From the cell containing the given text, extract its center point as [x, y] coordinate. 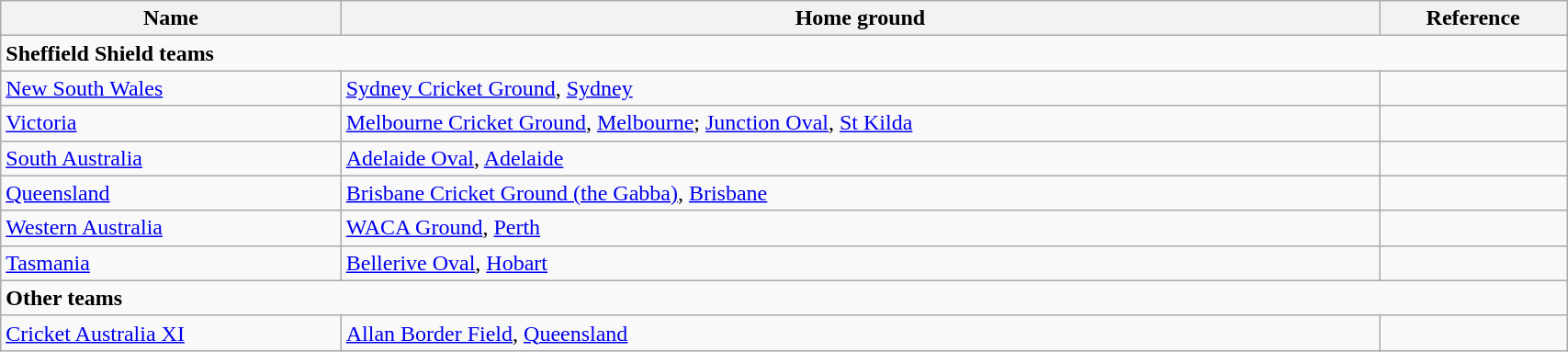
South Australia [171, 158]
Name [171, 18]
Western Australia [171, 228]
Melbourne Cricket Ground, Melbourne; Junction Oval, St Kilda [860, 123]
Tasmania [171, 263]
Adelaide Oval, Adelaide [860, 158]
Allan Border Field, Queensland [860, 333]
Cricket Australia XI [171, 333]
Sheffield Shield teams [784, 53]
New South Wales [171, 88]
Other teams [784, 298]
Sydney Cricket Ground, Sydney [860, 88]
Victoria [171, 123]
Reference [1473, 18]
Queensland [171, 193]
Home ground [860, 18]
Bellerive Oval, Hobart [860, 263]
Brisbane Cricket Ground (the Gabba), Brisbane [860, 193]
WACA Ground, Perth [860, 228]
